Search for the cell housing the specified text and yield its [x, y] center coordinate. 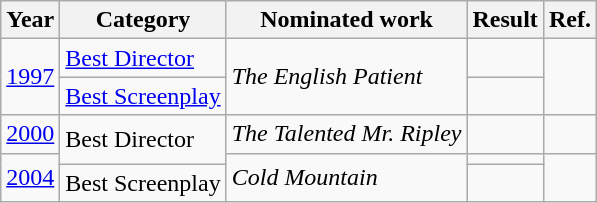
1997 [30, 77]
Cold Mountain [346, 178]
The English Patient [346, 77]
Nominated work [346, 20]
Year [30, 20]
The Talented Mr. Ripley [346, 134]
2000 [30, 134]
Ref. [570, 20]
2004 [30, 178]
Category [143, 20]
Result [505, 20]
